Detect which cell encompasses the target text, then output its (x, y) center coordinate. 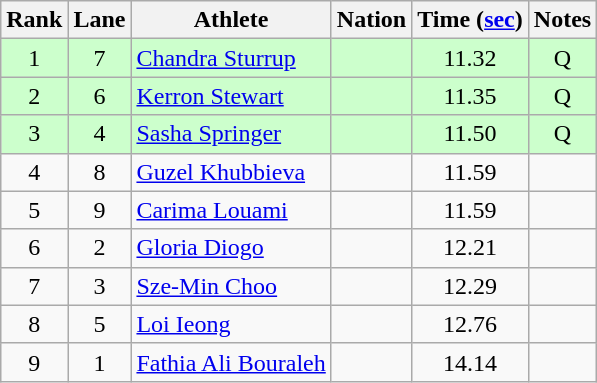
Fathia Ali Bouraleh (231, 362)
Sze-Min Choo (231, 286)
Time (sec) (470, 20)
11.32 (470, 58)
Rank (34, 20)
Carima Louami (231, 210)
Chandra Sturrup (231, 58)
Guzel Khubbieva (231, 172)
Kerron Stewart (231, 96)
Sasha Springer (231, 134)
Athlete (231, 20)
Loi Ieong (231, 324)
11.35 (470, 96)
Lane (100, 20)
Gloria Diogo (231, 248)
Nation (371, 20)
12.76 (470, 324)
12.21 (470, 248)
Notes (562, 20)
14.14 (470, 362)
12.29 (470, 286)
11.50 (470, 134)
